Detect which cell encompasses the target text, then output its [X, Y] center coordinate. 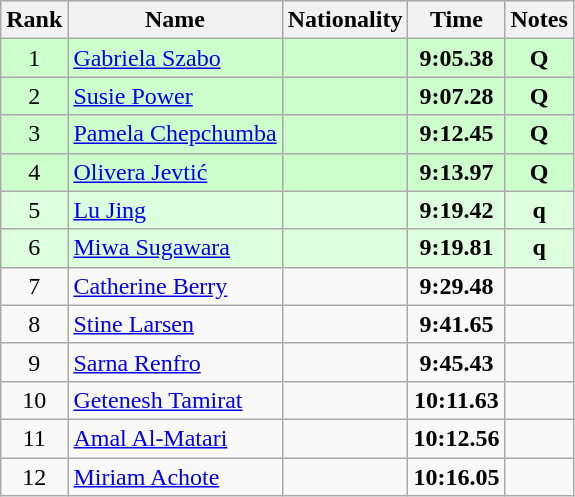
1 [34, 58]
9:07.28 [456, 96]
Rank [34, 20]
Notes [539, 20]
7 [34, 286]
2 [34, 96]
9:05.38 [456, 58]
9:29.48 [456, 286]
4 [34, 172]
6 [34, 248]
9:41.65 [456, 324]
5 [34, 210]
9:19.81 [456, 248]
Gabriela Szabo [175, 58]
Amal Al-Matari [175, 438]
12 [34, 477]
Pamela Chepchumba [175, 134]
8 [34, 324]
Catherine Berry [175, 286]
Susie Power [175, 96]
9:12.45 [456, 134]
9:45.43 [456, 362]
10 [34, 400]
Sarna Renfro [175, 362]
Stine Larsen [175, 324]
Lu Jing [175, 210]
9 [34, 362]
Getenesh Tamirat [175, 400]
11 [34, 438]
10:16.05 [456, 477]
10:12.56 [456, 438]
Miriam Achote [175, 477]
9:19.42 [456, 210]
3 [34, 134]
Olivera Jevtić [175, 172]
Name [175, 20]
Time [456, 20]
Nationality [345, 20]
10:11.63 [456, 400]
Miwa Sugawara [175, 248]
9:13.97 [456, 172]
